Search for the cell housing the specified text and yield its (x, y) center coordinate. 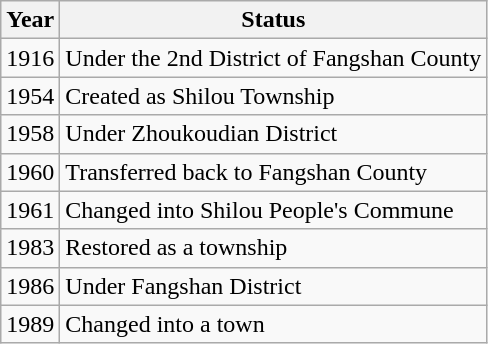
Year (30, 20)
Status (274, 20)
Under Zhoukoudian District (274, 134)
Transferred back to Fangshan County (274, 172)
Changed into Shilou People's Commune (274, 210)
1961 (30, 210)
Under the 2nd District of Fangshan County (274, 58)
1958 (30, 134)
Restored as a township (274, 248)
Created as Shilou Township (274, 96)
1986 (30, 286)
Changed into a town (274, 324)
Under Fangshan District (274, 286)
1916 (30, 58)
1989 (30, 324)
1954 (30, 96)
1983 (30, 248)
1960 (30, 172)
